Provide the [x, y] coordinate of the cell's center where the given text is located.  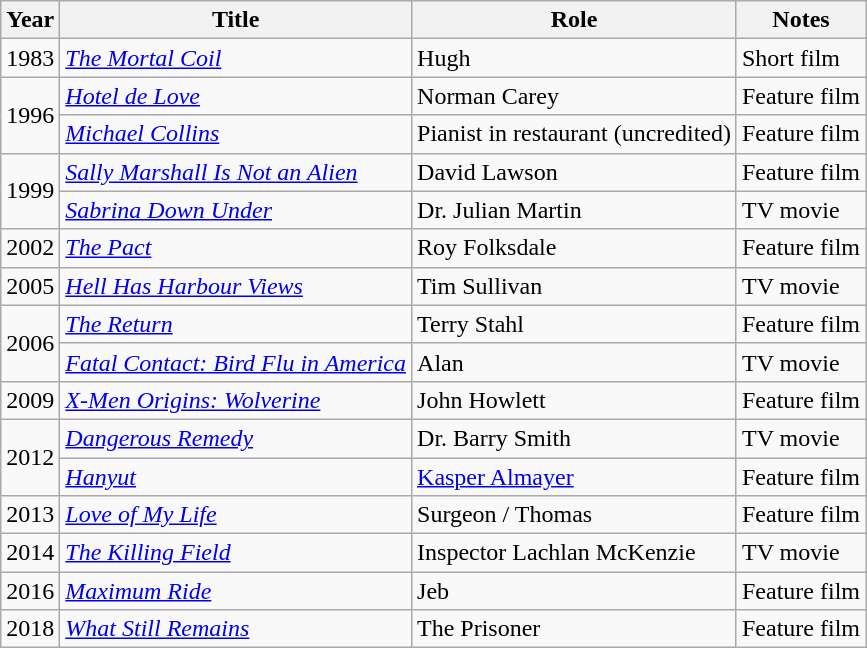
Hanyut [236, 477]
Fatal Contact: Bird Flu in America [236, 362]
David Lawson [574, 172]
2014 [30, 553]
The Return [236, 324]
John Howlett [574, 400]
1983 [30, 58]
1996 [30, 115]
1999 [30, 191]
Dangerous Remedy [236, 438]
Role [574, 20]
2018 [30, 629]
2006 [30, 343]
Norman Carey [574, 96]
Hugh [574, 58]
The Killing Field [236, 553]
Maximum Ride [236, 591]
Michael Collins [236, 134]
Notes [800, 20]
Sally Marshall Is Not an Alien [236, 172]
Dr. Julian Martin [574, 210]
2005 [30, 286]
2012 [30, 457]
Alan [574, 362]
2013 [30, 515]
Hotel de Love [236, 96]
Tim Sullivan [574, 286]
The Mortal Coil [236, 58]
Sabrina Down Under [236, 210]
Pianist in restaurant (uncredited) [574, 134]
Roy Folksdale [574, 248]
The Pact [236, 248]
Title [236, 20]
Kasper Almayer [574, 477]
Hell Has Harbour Views [236, 286]
Terry Stahl [574, 324]
What Still Remains [236, 629]
Inspector Lachlan McKenzie [574, 553]
Dr. Barry Smith [574, 438]
Short film [800, 58]
Jeb [574, 591]
Year [30, 20]
Love of My Life [236, 515]
2009 [30, 400]
Surgeon / Thomas [574, 515]
X-Men Origins: Wolverine [236, 400]
2016 [30, 591]
2002 [30, 248]
The Prisoner [574, 629]
